Locate the cell with the specified text and output its (X, Y) center coordinate. 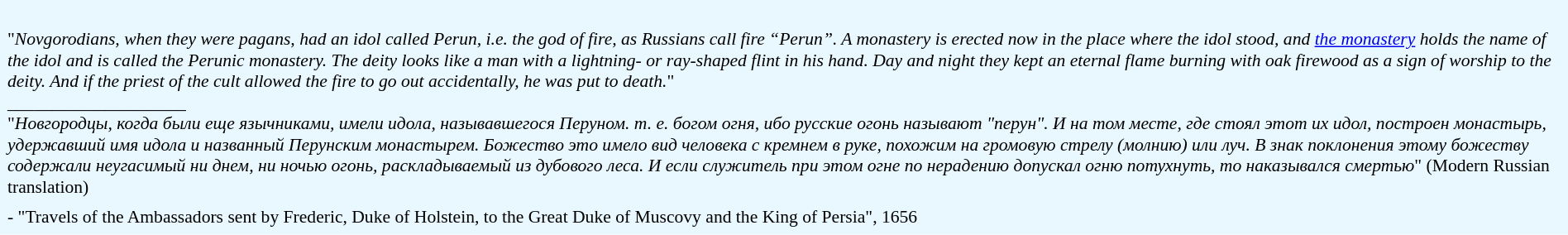
- "Travels of the Ambassadors sent by Frederic, Duke of Holstein, to the Great Duke of Muscovy and the King of Persia", 1656 (784, 217)
